Find where the given text appears and provide that cell's center as (X, Y) coordinate. 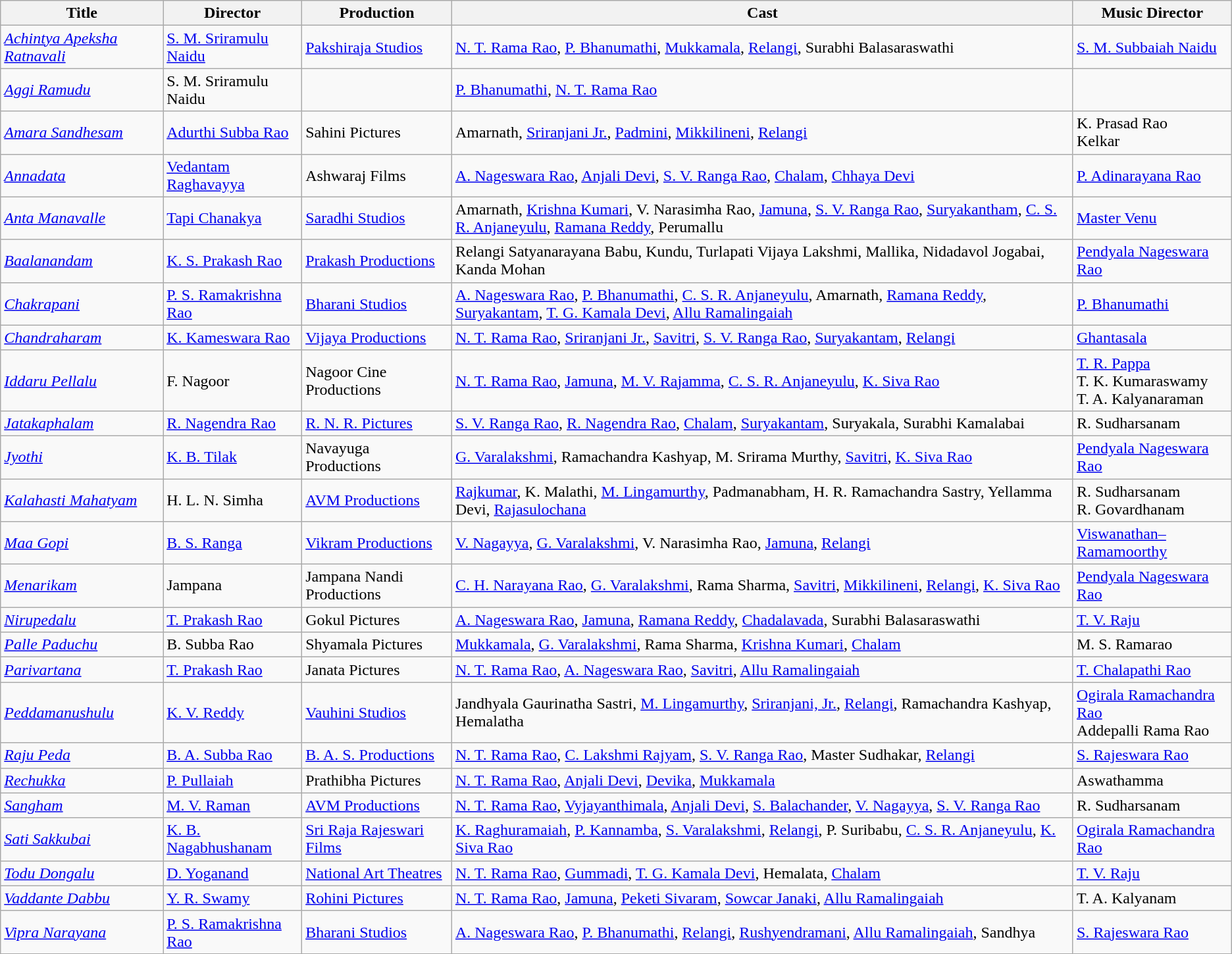
K. S. Prakash Rao (233, 261)
P. Bhanumathi (1152, 304)
Annadata (82, 175)
Vijaya Productions (377, 338)
S. M. Subbaiah Naidu (1152, 47)
N. T. Rama Rao, A. Nageswara Rao, Savitri, Allu Ramalingaiah (762, 670)
Menarikam (82, 586)
Prakash Productions (377, 261)
B. A. Subba Rao (233, 755)
A. Nageswara Rao, P. Bhanumathi, C. S. R. Anjaneyulu, Amarnath, Ramana Reddy, Suryakantam, T. G. Kamala Devi, Allu Ramalingaiah (762, 304)
Mukkamala, G. Varalakshmi, Rama Sharma, Krishna Kumari, Chalam (762, 645)
Title (82, 13)
Shyamala Pictures (377, 645)
V. Nagayya, G. Varalakshmi, V. Narasimha Rao, Jamuna, Relangi (762, 543)
S. V. Ranga Rao, R. Nagendra Rao, Chalam, Suryakantam, Suryakala, Surabhi Kamalabai (762, 423)
Rohini Pictures (377, 898)
Anta Manavalle (82, 218)
M. V. Raman (233, 805)
R. N. R. Pictures (377, 423)
Pakshiraja Studios (377, 47)
K. B. Nagabhushanam (233, 840)
Sangham (82, 805)
P. Adinarayana Rao (1152, 175)
N. T. Rama Rao, C. Lakshmi Rajyam, S. V. Ranga Rao, Master Sudhakar, Relangi (762, 755)
Music Director (1152, 13)
R. Nagendra Rao (233, 423)
Ogirala Ramachandra RaoAddepalli Rama Rao (1152, 713)
K. B. Tilak (233, 457)
Saradhi Studios (377, 218)
Tapi Chanakya (233, 218)
Amara Sandhesam (82, 133)
Aswathamma (1152, 780)
Vipra Narayana (82, 932)
Janata Pictures (377, 670)
Baalanandam (82, 261)
B. Subba Rao (233, 645)
T. A. Kalyanam (1152, 898)
H. L. N. Simha (233, 500)
R. SudharsanamR. Govardhanam (1152, 500)
Todu Dongalu (82, 873)
Aggi Ramudu (82, 89)
Vedantam Raghavayya (233, 175)
Sri Raja Rajeswari Films (377, 840)
M. S. Ramarao (1152, 645)
A. Nageswara Rao, Anjali Devi, S. V. Ranga Rao, Chalam, Chhaya Devi (762, 175)
Vauhini Studios (377, 713)
K. Raghuramaiah, P. Kannamba, S. Varalakshmi, Relangi, P. Suribabu, C. S. R. Anjaneyulu, K. Siva Rao (762, 840)
Achintya Apeksha Ratnavali (82, 47)
Amarnath, Krishna Kumari, V. Narasimha Rao, Jamuna, S. V. Ranga Rao, Suryakantham, C. S. R. Anjaneyulu, Ramana Reddy, Perumallu (762, 218)
K. Kameswara Rao (233, 338)
Sati Sakkubai (82, 840)
Palle Paduchu (82, 645)
Jandhyala Gaurinatha Sastri, M. Lingamurthy, Sriranjani, Jr., Relangi, Ramachandra Kashyap, Hemalatha (762, 713)
N. T. Rama Rao, Sriranjani Jr., Savitri, S. V. Ranga Rao, Suryakantam, Relangi (762, 338)
Viswanathan–Ramamoorthy (1152, 543)
Jyothi (82, 457)
F. Nagoor (233, 380)
N. T. Rama Rao, Jamuna, Peketi Sivaram, Sowcar Janaki, Allu Ramalingaiah (762, 898)
Maa Gopi (82, 543)
Ashwaraj Films (377, 175)
G. Varalakshmi, Ramachandra Kashyap, M. Srirama Murthy, Savitri, K. Siva Rao (762, 457)
Ogirala Ramachandra Rao (1152, 840)
B. S. Ranga (233, 543)
Y. R. Swamy (233, 898)
D. Yoganand (233, 873)
Raju Peda (82, 755)
A. Nageswara Rao, P. Bhanumathi, Relangi, Rushyendramani, Allu Ramalingaiah, Sandhya (762, 932)
Chakrapani (82, 304)
Navayuga Productions (377, 457)
Kalahasti Mahatyam (82, 500)
Iddaru Pellalu (82, 380)
N. T. Rama Rao, Jamuna, M. V. Rajamma, C. S. R. Anjaneyulu, K. Siva Rao (762, 380)
K. Prasad RaoKelkar (1152, 133)
N. T. Rama Rao, Vyjayanthimala, Anjali Devi, S. Balachander, V. Nagayya, S. V. Ranga Rao (762, 805)
Parivartana (82, 670)
Director (233, 13)
T. Chalapathi Rao (1152, 670)
Nirupedalu (82, 620)
Nagoor Cine Productions (377, 380)
Master Venu (1152, 218)
Production (377, 13)
National Art Theatres (377, 873)
Jatakaphalam (82, 423)
P. Pullaiah (233, 780)
Gokul Pictures (377, 620)
Chandraharam (82, 338)
Vaddante Dabbu (82, 898)
P. Bhanumathi, N. T. Rama Rao (762, 89)
Peddamanushulu (82, 713)
Amarnath, Sriranjani Jr., Padmini, Mikkilineni, Relangi (762, 133)
A. Nageswara Rao, Jamuna, Ramana Reddy, Chadalavada, Surabhi Balasaraswathi (762, 620)
T. R. PappaT. K. KumaraswamyT. A. Kalyanaraman (1152, 380)
Jampana (233, 586)
Rechukka (82, 780)
Sahini Pictures (377, 133)
C. H. Narayana Rao, G. Varalakshmi, Rama Sharma, Savitri, Mikkilineni, Relangi, K. Siva Rao (762, 586)
Rajkumar, K. Malathi, M. Lingamurthy, Padmanabham, H. R. Ramachandra Sastry, Yellamma Devi, Rajasulochana (762, 500)
Adurthi Subba Rao (233, 133)
N. T. Rama Rao, Anjali Devi, Devika, Mukkamala (762, 780)
N. T. Rama Rao, P. Bhanumathi, Mukkamala, Relangi, Surabhi Balasaraswathi (762, 47)
Cast (762, 13)
B. A. S. Productions (377, 755)
Jampana Nandi Productions (377, 586)
Prathibha Pictures (377, 780)
Relangi Satyanarayana Babu, Kundu, Turlapati Vijaya Lakshmi, Mallika, Nidadavol Jogabai, Kanda Mohan (762, 261)
N. T. Rama Rao, Gummadi, T. G. Kamala Devi, Hemalata, Chalam (762, 873)
Vikram Productions (377, 543)
Ghantasala (1152, 338)
K. V. Reddy (233, 713)
